Determine the (X, Y) coordinate at the center of the cell enclosing the given text.  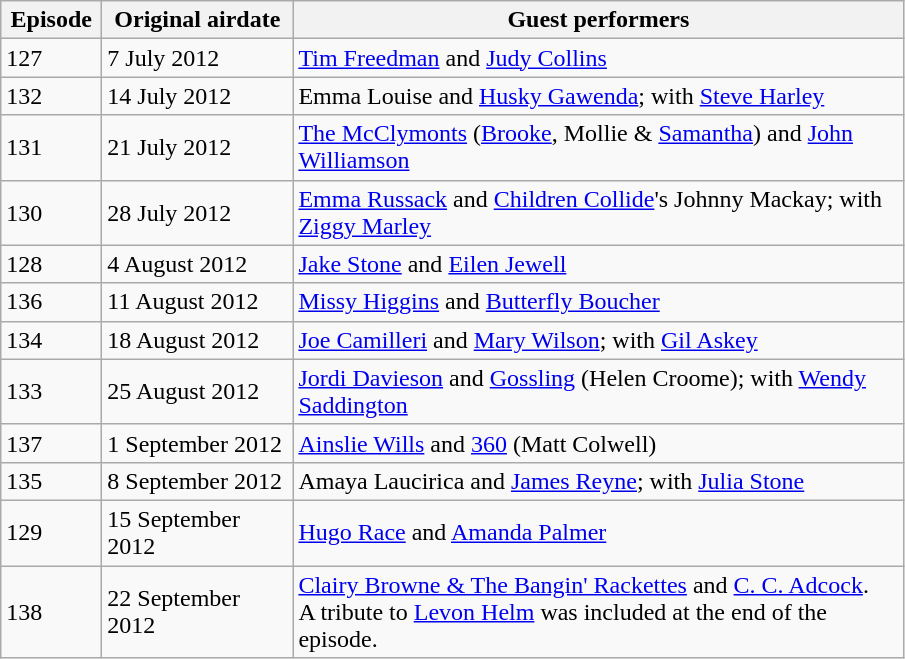
14 July 2012 (198, 96)
131 (52, 148)
Ainslie Wills and 360 (Matt Colwell) (598, 443)
Missy Higgins and Butterfly Boucher (598, 302)
Jordi Davieson and Gossling (Helen Croome); with Wendy Saddington (598, 392)
Hugo Race and Amanda Palmer (598, 532)
127 (52, 58)
137 (52, 443)
Emma Louise and Husky Gawenda; with Steve Harley (598, 96)
Amaya Laucirica and James Reyne; with Julia Stone (598, 481)
1 September 2012 (198, 443)
7 July 2012 (198, 58)
4 August 2012 (198, 264)
18 August 2012 (198, 340)
138 (52, 612)
8 September 2012 (198, 481)
129 (52, 532)
136 (52, 302)
Joe Camilleri and Mary Wilson; with Gil Askey (598, 340)
Clairy Browne & The Bangin' Rackettes and C. C. Adcock.A tribute to Levon Helm was included at the end of the episode. (598, 612)
Episode (52, 20)
Original airdate (198, 20)
Emma Russack and Children Collide's Johnny Mackay; with Ziggy Marley (598, 212)
28 July 2012 (198, 212)
The McClymonts (Brooke, Mollie & Samantha) and John Williamson (598, 148)
15 September 2012 (198, 532)
134 (52, 340)
128 (52, 264)
135 (52, 481)
Guest performers (598, 20)
22 September 2012 (198, 612)
Tim Freedman and Judy Collins (598, 58)
25 August 2012 (198, 392)
133 (52, 392)
Jake Stone and Eilen Jewell (598, 264)
11 August 2012 (198, 302)
132 (52, 96)
21 July 2012 (198, 148)
130 (52, 212)
